Return the (x, y) coordinate for the center point of the cell that contains the specified text.  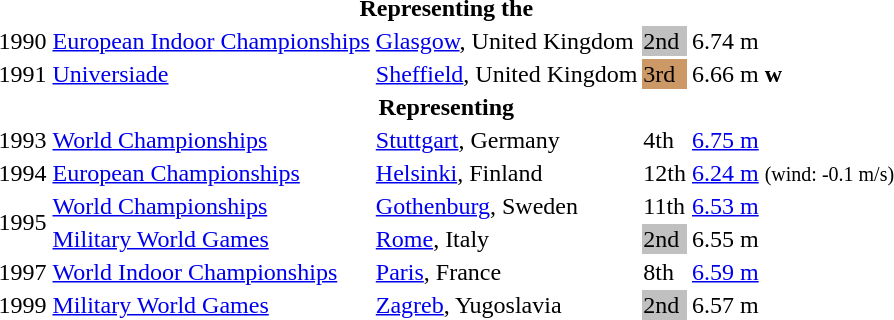
Zagreb, Yugoslavia (506, 305)
Glasgow, United Kingdom (506, 41)
3rd (665, 74)
European Championships (211, 173)
Paris, France (506, 272)
Universiade (211, 74)
11th (665, 206)
Helsinki, Finland (506, 173)
World Indoor Championships (211, 272)
4th (665, 140)
12th (665, 173)
Gothenburg, Sweden (506, 206)
8th (665, 272)
Sheffield, United Kingdom (506, 74)
Rome, Italy (506, 239)
Stuttgart, Germany (506, 140)
European Indoor Championships (211, 41)
